Capture the cell that displays the provided text and extract its [x, y] central coordinate. 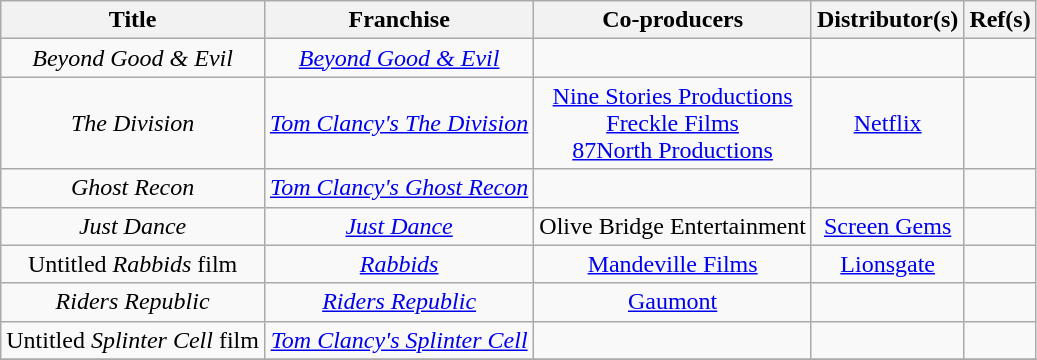
Untitled Rabbids film [133, 264]
Nine Stories ProductionsFreckle Films87North Productions [673, 123]
Tom Clancy's Ghost Recon [398, 188]
Title [133, 20]
Ref(s) [1000, 20]
Screen Gems [887, 226]
Olive Bridge Entertainment [673, 226]
Rabbids [398, 264]
Netflix [887, 123]
Gaumont [673, 302]
Mandeville Films [673, 264]
Co-producers [673, 20]
Tom Clancy's Splinter Cell [398, 340]
Tom Clancy's The Division [398, 123]
Lionsgate [887, 264]
Distributor(s) [887, 20]
Untitled Splinter Cell film [133, 340]
Ghost Recon [133, 188]
The Division [133, 123]
Franchise [398, 20]
